Provide the (x, y) coordinate of the cell's center where the given text is located.  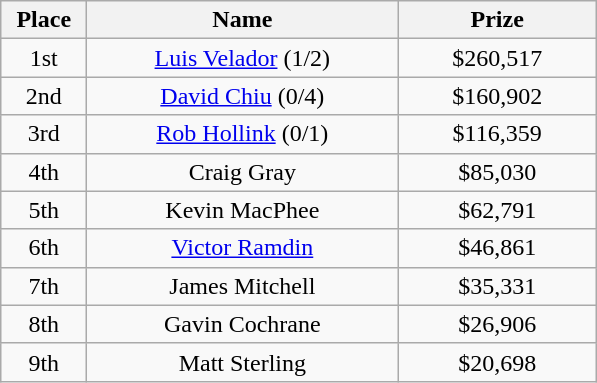
$46,861 (498, 248)
Victor Ramdin (242, 248)
$160,902 (498, 96)
$62,791 (498, 210)
9th (44, 362)
Kevin MacPhee (242, 210)
3rd (44, 134)
$35,331 (498, 286)
Matt Sterling (242, 362)
James Mitchell (242, 286)
David Chiu (0/4) (242, 96)
5th (44, 210)
1st (44, 58)
Gavin Cochrane (242, 324)
2nd (44, 96)
Name (242, 20)
6th (44, 248)
8th (44, 324)
4th (44, 172)
7th (44, 286)
$260,517 (498, 58)
Craig Gray (242, 172)
$116,359 (498, 134)
Place (44, 20)
Prize (498, 20)
$20,698 (498, 362)
$85,030 (498, 172)
Rob Hollink (0/1) (242, 134)
$26,906 (498, 324)
Luis Velador (1/2) (242, 58)
